Locate the cell with the specified text and output its [X, Y] center coordinate. 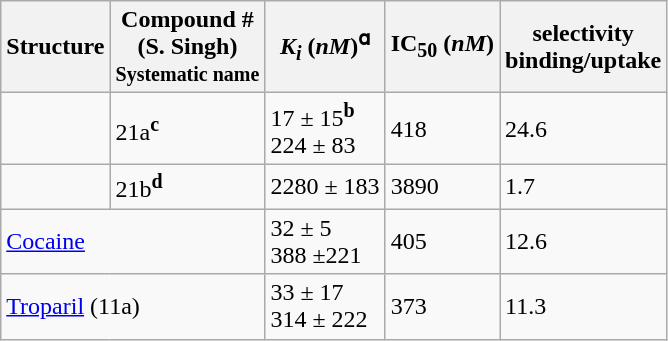
12.6 [584, 242]
418 [442, 129]
selectivitybinding/uptake [584, 47]
405 [442, 242]
Ki (nM)ɑ [325, 47]
17 ± 15b224 ± 83 [325, 129]
Compound #(S. Singh)Systematic name [188, 47]
24.6 [584, 129]
2280 ± 183 [325, 186]
11.3 [584, 306]
Structure [56, 47]
Cocaine [133, 242]
21ac [188, 129]
IC50 (nM) [442, 47]
373 [442, 306]
32 ± 5388 ±221 [325, 242]
3890 [442, 186]
Troparil (11a) [133, 306]
33 ± 17314 ± 222 [325, 306]
1.7 [584, 186]
21bd [188, 186]
